From the cell containing the given text, extract its center point as [X, Y] coordinate. 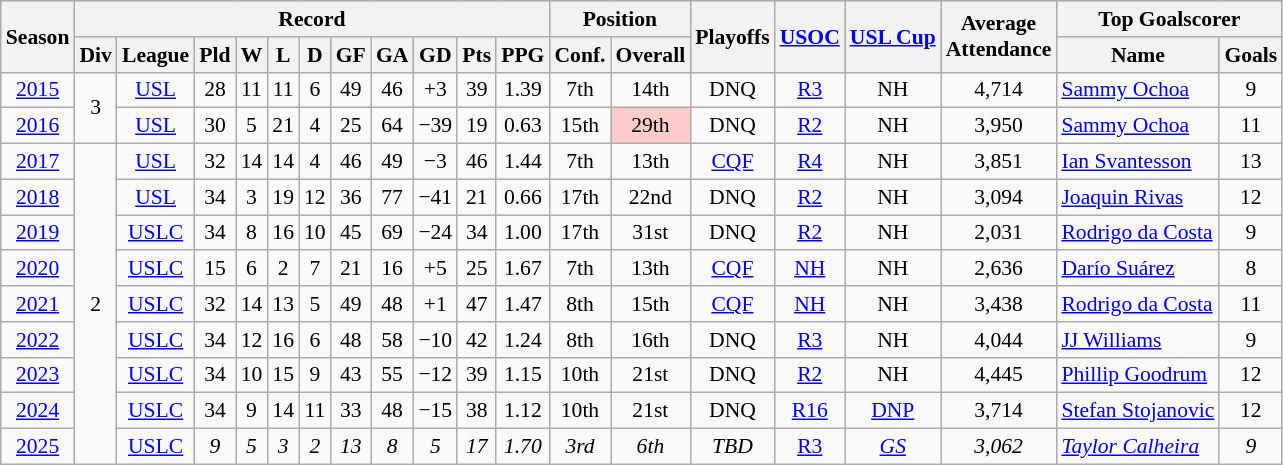
W [252, 55]
+1 [435, 304]
31st [651, 233]
GF [351, 55]
−12 [435, 375]
1.70 [522, 447]
Phillip Goodrum [1138, 375]
1.44 [522, 162]
2015 [38, 90]
2019 [38, 233]
2023 [38, 375]
43 [351, 375]
−41 [435, 197]
GS [893, 447]
Ian Svantesson [1138, 162]
38 [476, 411]
28 [214, 90]
2017 [38, 162]
2021 [38, 304]
2020 [38, 269]
L [283, 55]
0.63 [522, 126]
TBD [732, 447]
55 [392, 375]
GA [392, 55]
0.66 [522, 197]
Stefan Stojanovic [1138, 411]
3,950 [999, 126]
2018 [38, 197]
1.67 [522, 269]
−24 [435, 233]
League [156, 55]
4,044 [999, 340]
2,636 [999, 269]
USOC [810, 36]
Conf. [580, 55]
+3 [435, 90]
Goals [1250, 55]
Overall [651, 55]
JJ Williams [1138, 340]
3,094 [999, 197]
2016 [38, 126]
1.12 [522, 411]
R4 [810, 162]
58 [392, 340]
14th [651, 90]
3,851 [999, 162]
7 [315, 269]
−39 [435, 126]
Pts [476, 55]
17 [476, 447]
AverageAttendance [999, 36]
−10 [435, 340]
1.24 [522, 340]
1.15 [522, 375]
3,714 [999, 411]
Playoffs [732, 36]
DNP [893, 411]
45 [351, 233]
PPG [522, 55]
Taylor Calheira [1138, 447]
R16 [810, 411]
6th [651, 447]
GD [435, 55]
−15 [435, 411]
4,714 [999, 90]
77 [392, 197]
1.39 [522, 90]
64 [392, 126]
1.47 [522, 304]
33 [351, 411]
−3 [435, 162]
36 [351, 197]
29th [651, 126]
1.00 [522, 233]
4,445 [999, 375]
D [315, 55]
Name [1138, 55]
Record [312, 19]
3,438 [999, 304]
22nd [651, 197]
Position [620, 19]
42 [476, 340]
16th [651, 340]
2022 [38, 340]
Top Goalscorer [1169, 19]
2025 [38, 447]
Joaquin Rivas [1138, 197]
2024 [38, 411]
2,031 [999, 233]
47 [476, 304]
69 [392, 233]
Darío Suárez [1138, 269]
30 [214, 126]
USL Cup [893, 36]
+5 [435, 269]
Season [38, 36]
3,062 [999, 447]
Div [96, 55]
3rd [580, 447]
Pld [214, 55]
